Search for the cell housing the specified text and yield its (X, Y) center coordinate. 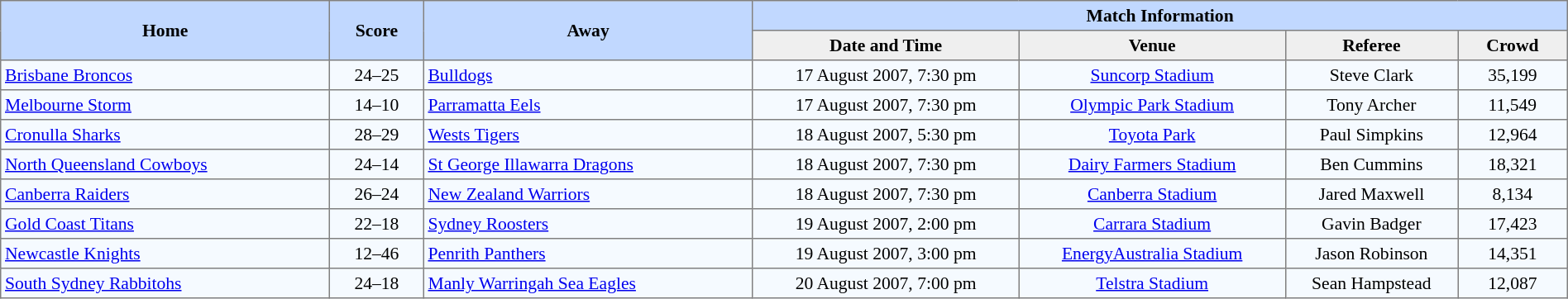
Canberra Stadium (1152, 194)
Paul Simpkins (1371, 135)
Jason Robinson (1371, 254)
Newcastle Knights (165, 254)
18,321 (1513, 164)
18 August 2007, 5:30 pm (886, 135)
19 August 2007, 2:00 pm (886, 224)
Venue (1152, 45)
12–46 (377, 254)
Brisbane Broncos (165, 75)
New Zealand Warriors (588, 194)
28–29 (377, 135)
Sydney Roosters (588, 224)
35,199 (1513, 75)
Ben Cummins (1371, 164)
26–24 (377, 194)
Carrara Stadium (1152, 224)
14–10 (377, 105)
17,423 (1513, 224)
Score (377, 31)
8,134 (1513, 194)
12,964 (1513, 135)
St George Illawarra Dragons (588, 164)
Gold Coast Titans (165, 224)
24–25 (377, 75)
Gavin Badger (1371, 224)
Steve Clark (1371, 75)
Bulldogs (588, 75)
Tony Archer (1371, 105)
Jared Maxwell (1371, 194)
Olympic Park Stadium (1152, 105)
11,549 (1513, 105)
12,087 (1513, 283)
Telstra Stadium (1152, 283)
Date and Time (886, 45)
Cronulla Sharks (165, 135)
14,351 (1513, 254)
Toyota Park (1152, 135)
24–14 (377, 164)
South Sydney Rabbitohs (165, 283)
Crowd (1513, 45)
Home (165, 31)
24–18 (377, 283)
Penrith Panthers (588, 254)
22–18 (377, 224)
EnergyAustralia Stadium (1152, 254)
Dairy Farmers Stadium (1152, 164)
Suncorp Stadium (1152, 75)
Parramatta Eels (588, 105)
Match Information (1159, 16)
Manly Warringah Sea Eagles (588, 283)
20 August 2007, 7:00 pm (886, 283)
19 August 2007, 3:00 pm (886, 254)
Canberra Raiders (165, 194)
Sean Hampstead (1371, 283)
Away (588, 31)
North Queensland Cowboys (165, 164)
Melbourne Storm (165, 105)
Wests Tigers (588, 135)
Referee (1371, 45)
